Return the [X, Y] coordinate for the center point of the cell that contains the specified text.  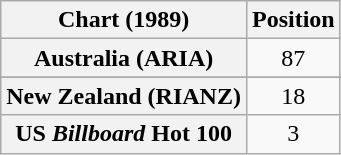
Australia (ARIA) [124, 58]
18 [293, 96]
US Billboard Hot 100 [124, 134]
Chart (1989) [124, 20]
3 [293, 134]
New Zealand (RIANZ) [124, 96]
87 [293, 58]
Position [293, 20]
